Detect which cell encompasses the target text, then output its [X, Y] center coordinate. 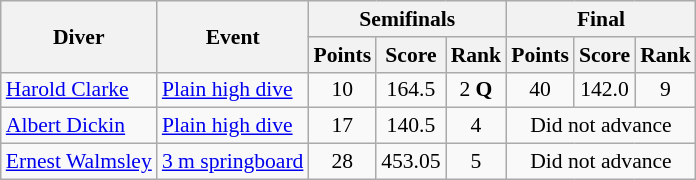
Albert Dickin [79, 126]
9 [666, 90]
Diver [79, 36]
Semifinals [407, 19]
28 [342, 162]
140.5 [410, 126]
142.0 [604, 90]
5 [476, 162]
17 [342, 126]
453.05 [410, 162]
2 Q [476, 90]
Ernest Walmsley [79, 162]
164.5 [410, 90]
Harold Clarke [79, 90]
10 [342, 90]
Event [233, 36]
40 [540, 90]
3 m springboard [233, 162]
4 [476, 126]
Final [601, 19]
